Capture the cell that displays the provided text and extract its [x, y] central coordinate. 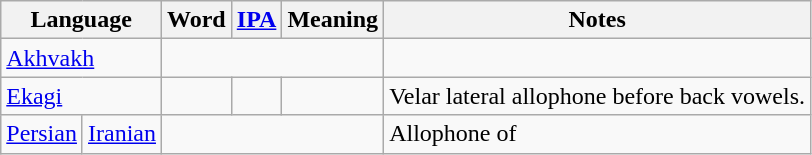
IPA [256, 20]
Ekagi [82, 96]
Akhvakh [82, 58]
Meaning [333, 20]
Persian [42, 134]
Language [82, 20]
Notes [598, 20]
Velar lateral allophone before back vowels. [598, 96]
Word [197, 20]
Iranian [122, 134]
Allophone of [598, 134]
